Search for the cell housing the specified text and yield its [X, Y] center coordinate. 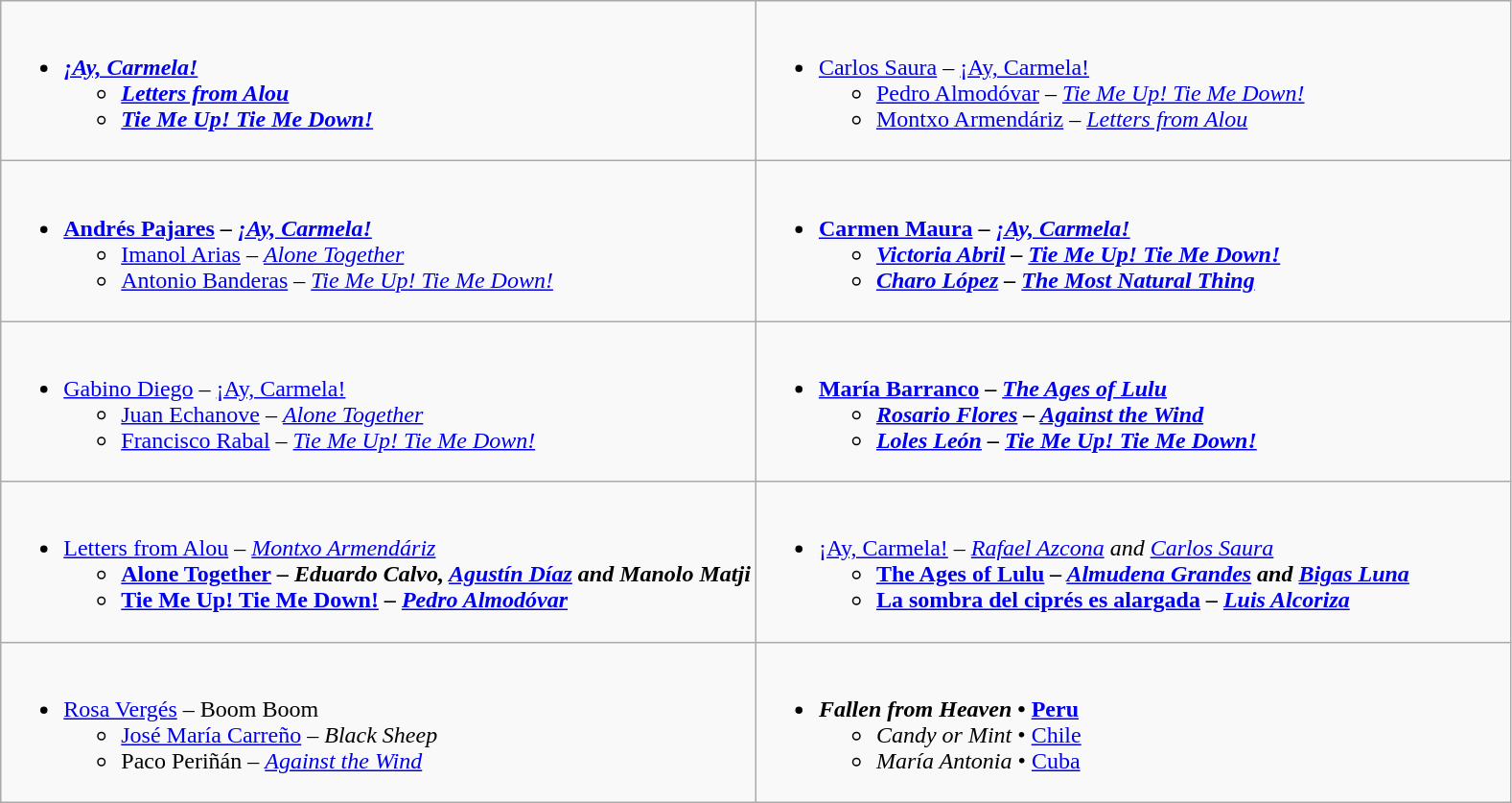
Andrés Pajares – ¡Ay, Carmela! Imanol Arias – Alone TogetherAntonio Banderas – Tie Me Up! Tie Me Down! [379, 242]
Gabino Diego – ¡Ay, Carmela!Juan Echanove – Alone TogetherFrancisco Rabal – Tie Me Up! Tie Me Down! [379, 401]
María Barranco – The Ages of LuluRosario Flores – Against the WindLoles León – Tie Me Up! Tie Me Down! [1133, 401]
Fallen from Heaven • Peru Candy or Mint • ChileMaría Antonia • Cuba [1133, 721]
¡Ay, Carmela!Letters from AlouTie Me Up! Tie Me Down! [379, 81]
Letters from Alou – Montxo Armendáriz Alone Together – Eduardo Calvo, Agustín Díaz and Manolo MatjiTie Me Up! Tie Me Down! – Pedro Almodóvar [379, 562]
¡Ay, Carmela! – Rafael Azcona and Carlos SauraThe Ages of Lulu – Almudena Grandes and Bigas LunaLa sombra del ciprés es alargada – Luis Alcoriza [1133, 562]
Rosa Vergés – Boom BoomJosé María Carreño – Black SheepPaco Periñán – Against the Wind [379, 721]
Carmen Maura – ¡Ay, Carmela!Victoria Abril – Tie Me Up! Tie Me Down!Charo López – The Most Natural Thing [1133, 242]
Carlos Saura – ¡Ay, Carmela!Pedro Almodóvar – Tie Me Up! Tie Me Down!Montxo Armendáriz – Letters from Alou [1133, 81]
